Extract the (X, Y) coordinate from the center of the cell holding the provided text.  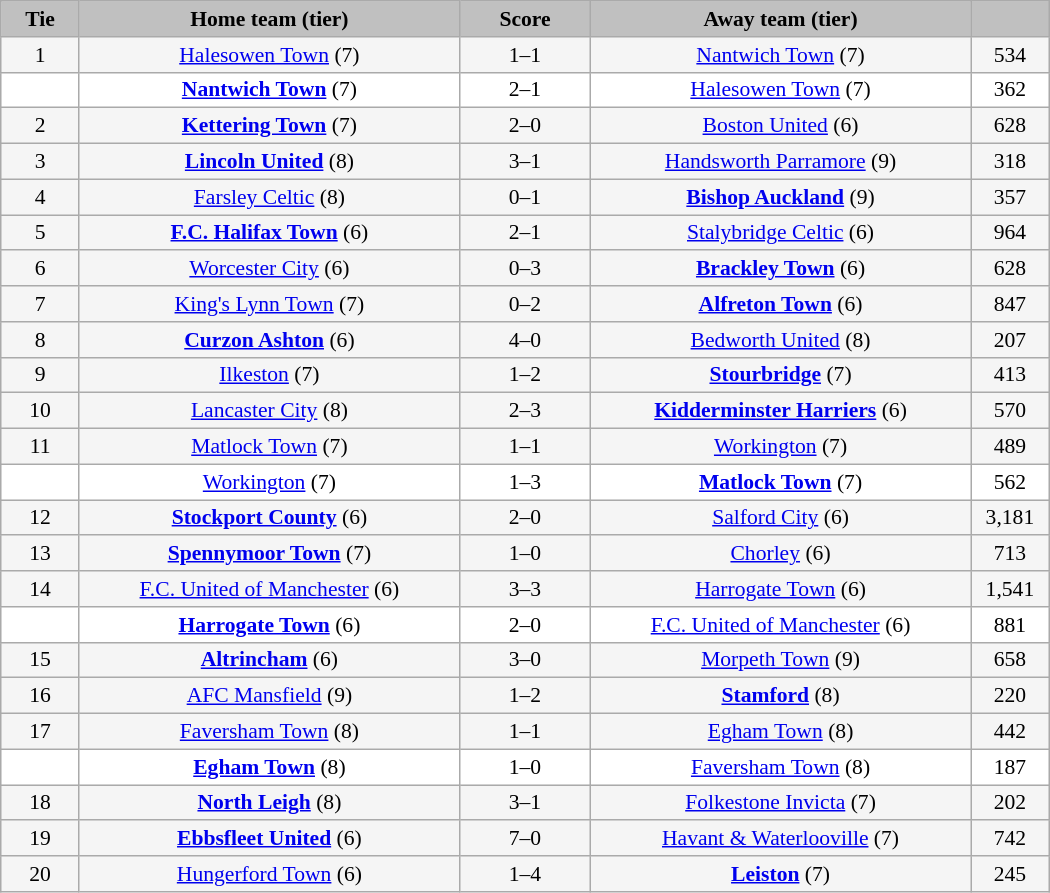
Havant & Waterlooville (7) (781, 839)
Handsworth Parramore (9) (781, 162)
964 (1010, 233)
10 (40, 411)
413 (1010, 375)
1 (40, 55)
202 (1010, 803)
20 (40, 874)
245 (1010, 874)
1–4 (524, 874)
6 (40, 269)
362 (1010, 90)
713 (1010, 554)
2 (40, 126)
Kidderminster Harriers (6) (781, 411)
AFC Mansfield (9) (269, 696)
442 (1010, 732)
Salford City (6) (781, 518)
9 (40, 375)
7–0 (524, 839)
11 (40, 447)
Altrincham (6) (269, 660)
207 (1010, 340)
14 (40, 589)
4–0 (524, 340)
3–3 (524, 589)
562 (1010, 482)
0–3 (524, 269)
Lincoln United (8) (269, 162)
17 (40, 732)
220 (1010, 696)
489 (1010, 447)
Kettering Town (7) (269, 126)
658 (1010, 660)
North Leigh (8) (269, 803)
7 (40, 304)
Brackley Town (6) (781, 269)
19 (40, 839)
Away team (tier) (781, 19)
3,181 (1010, 518)
4 (40, 197)
3 (40, 162)
Alfreton Town (6) (781, 304)
Farsley Celtic (8) (269, 197)
Score (524, 19)
570 (1010, 411)
Tie (40, 19)
357 (1010, 197)
Chorley (6) (781, 554)
318 (1010, 162)
Home team (tier) (269, 19)
Bishop Auckland (9) (781, 197)
18 (40, 803)
F.C. Halifax Town (6) (269, 233)
15 (40, 660)
0–2 (524, 304)
0–1 (524, 197)
742 (1010, 839)
12 (40, 518)
Morpeth Town (9) (781, 660)
Stalybridge Celtic (6) (781, 233)
Stamford (8) (781, 696)
Ebbsfleet United (6) (269, 839)
3–0 (524, 660)
847 (1010, 304)
Ilkeston (7) (269, 375)
Curzon Ashton (6) (269, 340)
187 (1010, 767)
Bedworth United (8) (781, 340)
8 (40, 340)
5 (40, 233)
Folkestone Invicta (7) (781, 803)
534 (1010, 55)
Lancaster City (8) (269, 411)
1–3 (524, 482)
13 (40, 554)
16 (40, 696)
Boston United (6) (781, 126)
Leiston (7) (781, 874)
Stockport County (6) (269, 518)
2–3 (524, 411)
881 (1010, 625)
Spennymoor Town (7) (269, 554)
Hungerford Town (6) (269, 874)
Worcester City (6) (269, 269)
1,541 (1010, 589)
King's Lynn Town (7) (269, 304)
Stourbridge (7) (781, 375)
